Extract the (x, y) coordinate from the center of the cell holding the provided text.  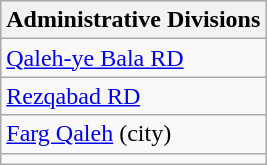
Administrative Divisions (134, 20)
Rezqabad RD (134, 96)
Farg Qaleh (city) (134, 134)
Qaleh-ye Bala RD (134, 58)
